Return [X, Y] of the center of cell containing provided text 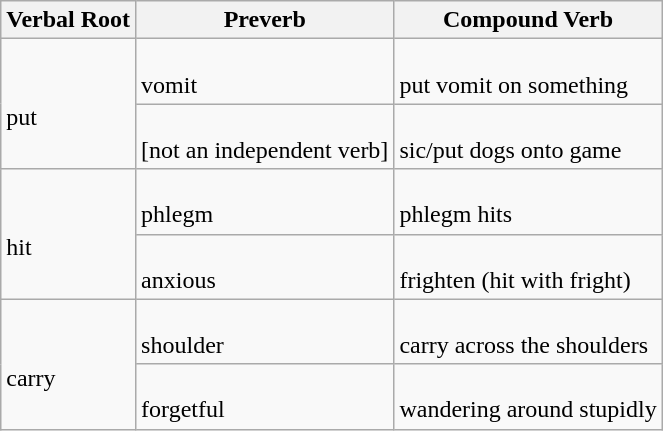
wandering around stupidly [528, 396]
[not an independent verb] [265, 136]
phlegm [265, 202]
put [68, 104]
carry [68, 364]
anxious [265, 266]
Preverb [265, 20]
hit [68, 234]
sic/put dogs onto game [528, 136]
forgetful [265, 396]
shoulder [265, 332]
vomit [265, 72]
Compound Verb [528, 20]
carry across the shoulders [528, 332]
phlegm hits [528, 202]
Verbal Root [68, 20]
frighten (hit with fright) [528, 266]
put vomit on something [528, 72]
